Return the [X, Y] coordinate for the center point of the cell that contains the specified text.  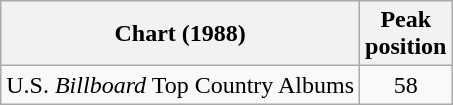
58 [406, 85]
Chart (1988) [180, 34]
U.S. Billboard Top Country Albums [180, 85]
Peakposition [406, 34]
